Identify which cell holds the provided text, then report its (X, Y) central coordinate. 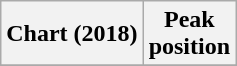
Peakposition (189, 34)
Chart (2018) (72, 34)
